Extract the (x, y) coordinate from the center of the cell holding the provided text.  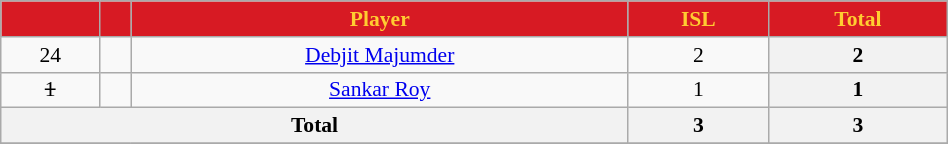
Debjit Majumder (380, 55)
ISL (698, 19)
24 (50, 55)
Sankar Roy (380, 90)
Player (380, 19)
